Provide the (x, y) coordinate of the cell's center where the given text is located.  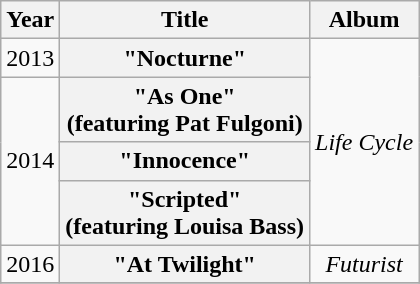
2013 (30, 58)
Year (30, 20)
"As One"(featuring Pat Fulgoni) (185, 110)
Futurist (364, 264)
"Innocence" (185, 161)
Life Cycle (364, 142)
Title (185, 20)
2014 (30, 161)
2016 (30, 264)
Album (364, 20)
"Nocturne" (185, 58)
"At Twilight" (185, 264)
"Scripted"(featuring Louisa Bass) (185, 212)
